Extract the [X, Y] coordinate from the center of the cell holding the provided text.  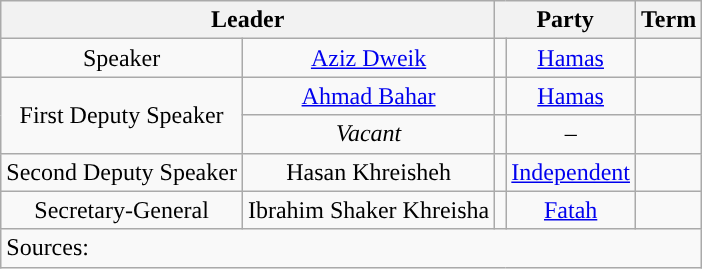
Independent [571, 172]
Secretary-General [122, 210]
Party [566, 20]
Aziz Dweik [368, 58]
– [571, 134]
Leader [248, 20]
Ahmad Bahar [368, 96]
Ibrahim Shaker Khreisha [368, 210]
Vacant [368, 134]
Term [668, 20]
Speaker [122, 58]
Second Deputy Speaker [122, 172]
Sources: [352, 248]
First Deputy Speaker [122, 115]
Fatah [571, 210]
Hasan Khreisheh [368, 172]
